Search for the cell housing the specified text and yield its [X, Y] center coordinate. 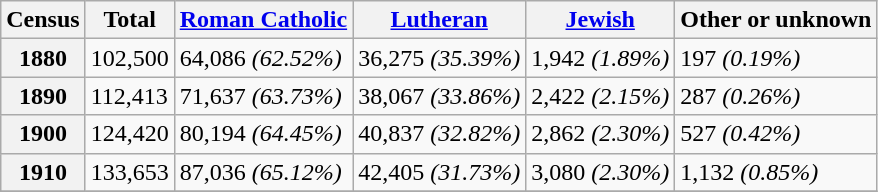
2,862 (2.30%) [600, 134]
40,837 (32.82%) [440, 134]
102,500 [130, 58]
36,275 (35.39%) [440, 58]
1880 [43, 58]
1,942 (1.89%) [600, 58]
287 (0.26%) [776, 96]
Other or unknown [776, 20]
1900 [43, 134]
2,422 (2.15%) [600, 96]
Jewish [600, 20]
42,405 (31.73%) [440, 172]
133,653 [130, 172]
3,080 (2.30%) [600, 172]
124,420 [130, 134]
527 (0.42%) [776, 134]
64,086 (62.52%) [263, 58]
197 (0.19%) [776, 58]
87,036 (65.12%) [263, 172]
1890 [43, 96]
Roman Catholic [263, 20]
112,413 [130, 96]
80,194 (64.45%) [263, 134]
Census [43, 20]
1,132 (0.85%) [776, 172]
71,637 (63.73%) [263, 96]
38,067 (33.86%) [440, 96]
Lutheran [440, 20]
Total [130, 20]
1910 [43, 172]
